Search for the cell housing the specified text and yield its (X, Y) center coordinate. 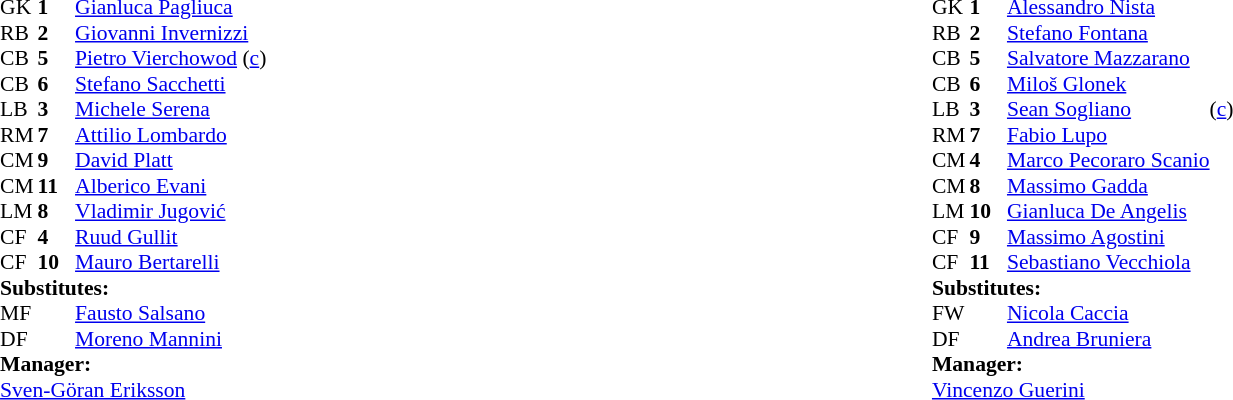
Giovanni Invernizzi (170, 33)
Fabio Lupo (1108, 135)
Stefano Sacchetti (170, 84)
Gianluca De Angelis (1108, 211)
Fausto Salsano (170, 313)
Manager: (133, 365)
Miloš Glonek (1108, 84)
Alberico Evani (170, 186)
Marco Pecoraro Scanio (1108, 161)
Mauro Bertarelli (170, 263)
Nicola Caccia (1108, 313)
FW (951, 313)
Sebastiano Vecchiola (1108, 263)
Stefano Fontana (1108, 33)
Andrea Bruniera (1108, 339)
Sean Sogliano (1108, 109)
Vladimir Jugović (170, 211)
Salvatore Mazzarano (1108, 59)
Massimo Gadda (1108, 186)
Michele Serena (170, 109)
Massimo Agostini (1108, 237)
MF (19, 313)
Substitutes: (133, 288)
Attilio Lombardo (170, 135)
David Platt (170, 161)
Pietro Vierchowod (c) (170, 59)
Moreno Mannini (170, 339)
Ruud Gullit (170, 237)
